Output the [x, y] coordinate of the center of the cell containing the given text.  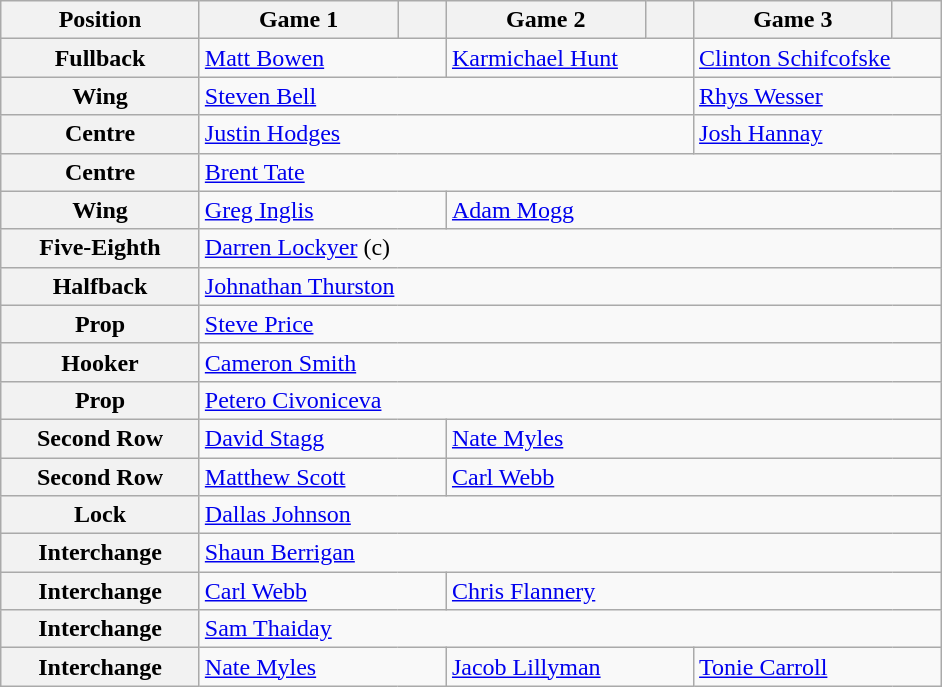
Hooker [100, 362]
Lock [100, 515]
Josh Hannay [818, 134]
Johnathan Thurston [570, 286]
Sam Thaiday [570, 629]
Halfback [100, 286]
David Stagg [322, 438]
Karmichael Hunt [570, 58]
Darren Lockyer (c) [570, 248]
Chris Flannery [693, 591]
Steve Price [570, 324]
Shaun Berrigan [570, 553]
Petero Civoniceva [570, 400]
Brent Tate [570, 172]
Tonie Carroll [818, 667]
Cameron Smith [570, 362]
Five-Eighth [100, 248]
Dallas Johnson [570, 515]
Game 2 [546, 20]
Greg Inglis [322, 210]
Rhys Wesser [818, 96]
Adam Mogg [693, 210]
Steven Bell [446, 96]
Matthew Scott [322, 477]
Justin Hodges [446, 134]
Game 1 [298, 20]
Game 3 [794, 20]
Position [100, 20]
Matt Bowen [322, 58]
Clinton Schifcofske [818, 58]
Fullback [100, 58]
Jacob Lillyman [570, 667]
